Return (X, Y) of the center of cell containing provided text 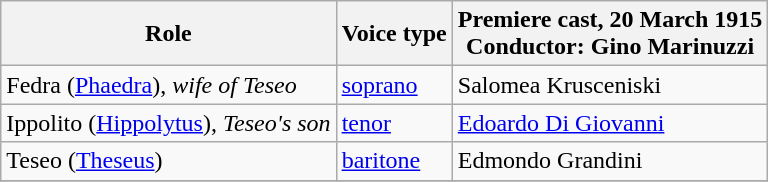
Edmondo Grandini (610, 161)
Edoardo Di Giovanni (610, 123)
Voice type (394, 34)
Ippolito (Hippolytus), Teseo's son (168, 123)
baritone (394, 161)
Role (168, 34)
Salomea Krusceniski (610, 85)
Premiere cast, 20 March 1915Conductor: Gino Marinuzzi (610, 34)
Teseo (Theseus) (168, 161)
tenor (394, 123)
soprano (394, 85)
Fedra (Phaedra), wife of Teseo (168, 85)
